Capture the cell that displays the provided text and extract its (X, Y) central coordinate. 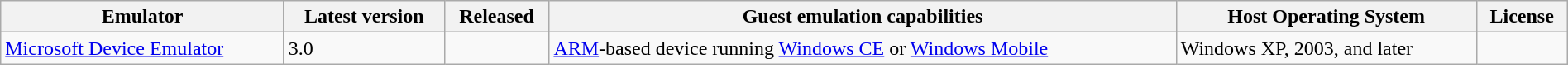
Released (496, 17)
License (1522, 17)
Windows XP, 2003, and later (1327, 48)
Emulator (142, 17)
Guest emulation capabilities (863, 17)
Host Operating System (1327, 17)
ARM-based device running Windows CE or Windows Mobile (863, 48)
3.0 (364, 48)
Latest version (364, 17)
Microsoft Device Emulator (142, 48)
